Return the (X, Y) coordinate for the center point of the cell that contains the specified text.  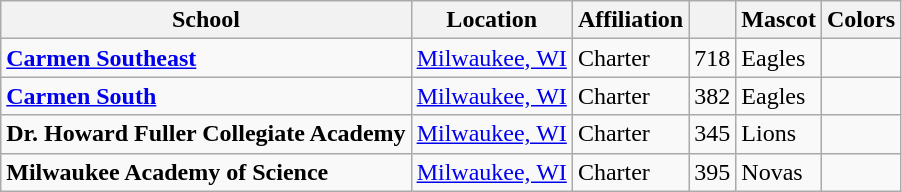
Lions (779, 134)
Mascot (779, 20)
382 (712, 96)
Colors (862, 20)
Affiliation (630, 20)
718 (712, 58)
School (206, 20)
345 (712, 134)
Novas (779, 172)
Dr. Howard Fuller Collegiate Academy (206, 134)
Location (492, 20)
Carmen Southeast (206, 58)
Carmen South (206, 96)
395 (712, 172)
Milwaukee Academy of Science (206, 172)
